From the cell containing the given text, extract its center point as (X, Y) coordinate. 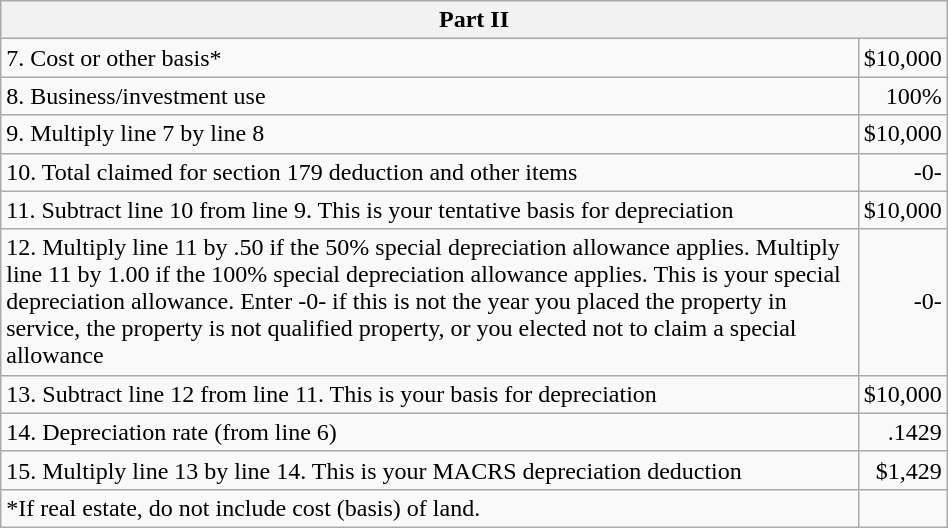
11. Subtract line 10 from line 9. This is your tentative basis for depreciation (430, 210)
9. Multiply line 7 by line 8 (430, 134)
100% (902, 96)
13. Subtract line 12 from line 11. This is your basis for depreciation (430, 394)
.1429 (902, 432)
15. Multiply line 13 by line 14. This is your MACRS depreciation deduction (430, 470)
*If real estate, do not include cost (basis) of land. (430, 508)
8. Business/investment use (430, 96)
Part II (474, 20)
10. Total claimed for section 179 deduction and other items (430, 172)
7. Cost or other basis* (430, 58)
14. Depreciation rate (from line 6) (430, 432)
$1,429 (902, 470)
